Output the [x, y] coordinate of the center of the cell containing the given text.  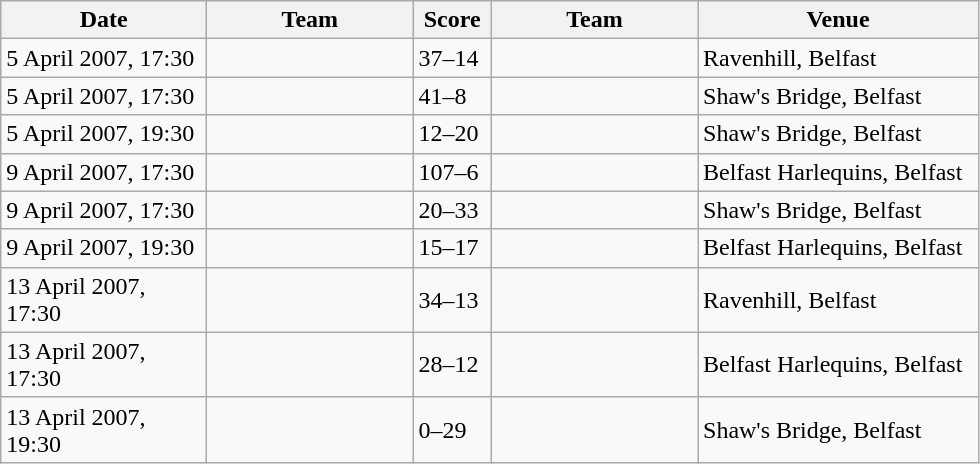
34–13 [452, 300]
Score [452, 20]
5 April 2007, 19:30 [104, 134]
Date [104, 20]
15–17 [452, 248]
107–6 [452, 172]
13 April 2007, 19:30 [104, 430]
Venue [838, 20]
37–14 [452, 58]
41–8 [452, 96]
20–33 [452, 210]
12–20 [452, 134]
0–29 [452, 430]
28–12 [452, 364]
9 April 2007, 19:30 [104, 248]
